From the cell containing the given text, extract its center point as (X, Y) coordinate. 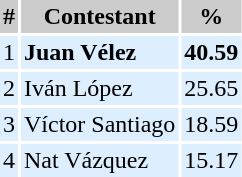
40.59 (211, 52)
Contestant (100, 16)
3 (9, 124)
4 (9, 160)
Víctor Santiago (100, 124)
18.59 (211, 124)
% (211, 16)
# (9, 16)
Iván López (100, 88)
1 (9, 52)
15.17 (211, 160)
Juan Vélez (100, 52)
Nat Vázquez (100, 160)
25.65 (211, 88)
2 (9, 88)
